Output the (x, y) coordinate of the center of the cell containing the given text.  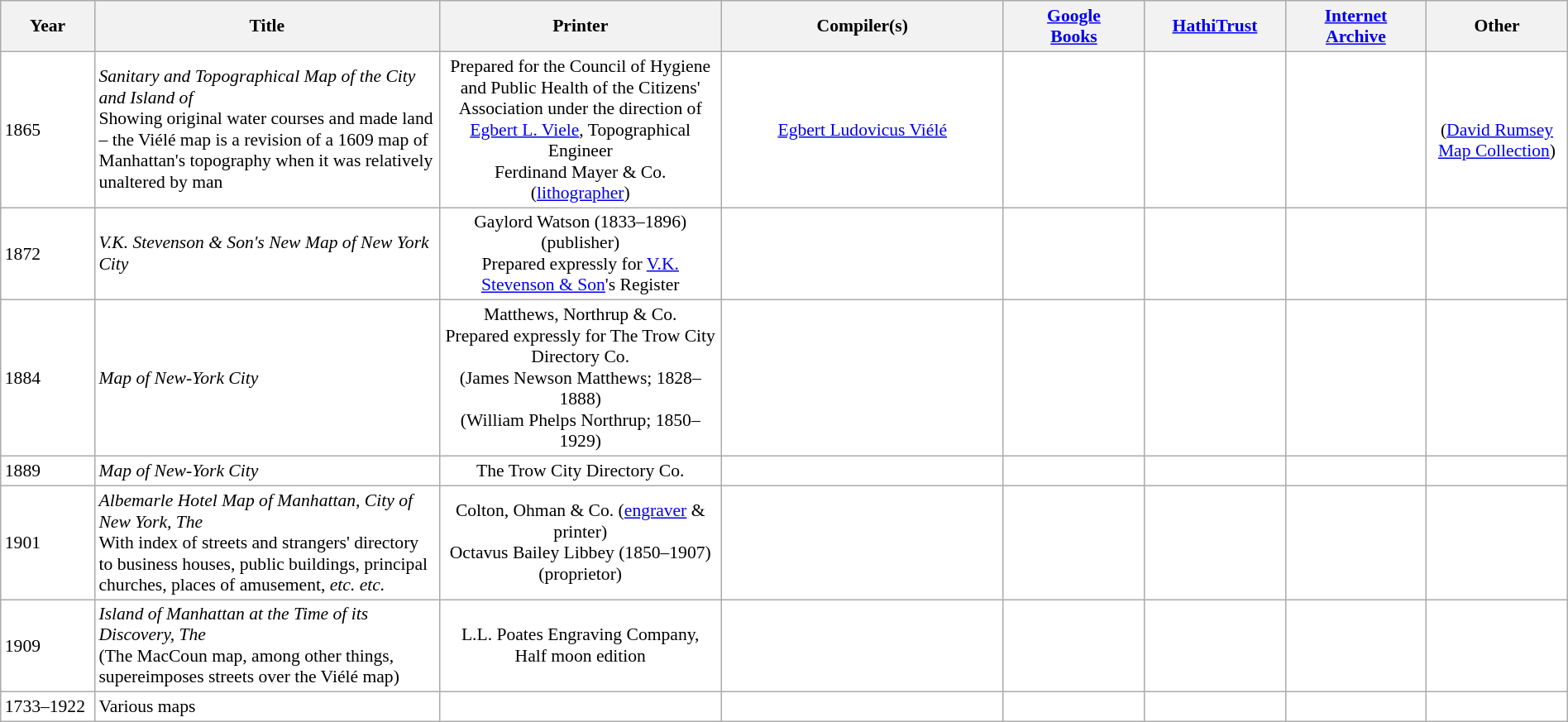
1884 (48, 379)
Egbert Ludovicus Viélé (862, 129)
The Trow City Directory Co. (581, 471)
1733–1922 (48, 707)
Printer (581, 26)
1889 (48, 471)
V.K. Stevenson & Son's New Map of New York City (266, 254)
Colton, Ohman & Co. (engraver & printer)Octavus Bailey Libbey (1850–1907) (proprietor) (581, 543)
(David Rumsey Map Collection) (1497, 129)
Other (1497, 26)
Compiler(s) (862, 26)
GoogleBooks (1073, 26)
1909 (48, 646)
1865 (48, 129)
Various maps (266, 707)
1872 (48, 254)
InternetArchive (1355, 26)
1901 (48, 543)
Gaylord Watson (1833–1896) (publisher)Prepared expressly for V.K. Stevenson & Son's Register (581, 254)
Title (266, 26)
Year (48, 26)
L.L. Poates Engraving Company, Half moon edition (581, 646)
Matthews, Northrup & Co.Prepared expressly for The Trow City Directory Co.(James Newson Matthews; 1828–1888)(William Phelps Northrup; 1850–1929) (581, 379)
Island of Manhattan at the Time of its Discovery, The(The MacCoun map, among other things, supereimposes streets over the Viélé map) (266, 646)
HathiTrust (1215, 26)
